Return the (X, Y) coordinate for the center point of the cell that contains the specified text.  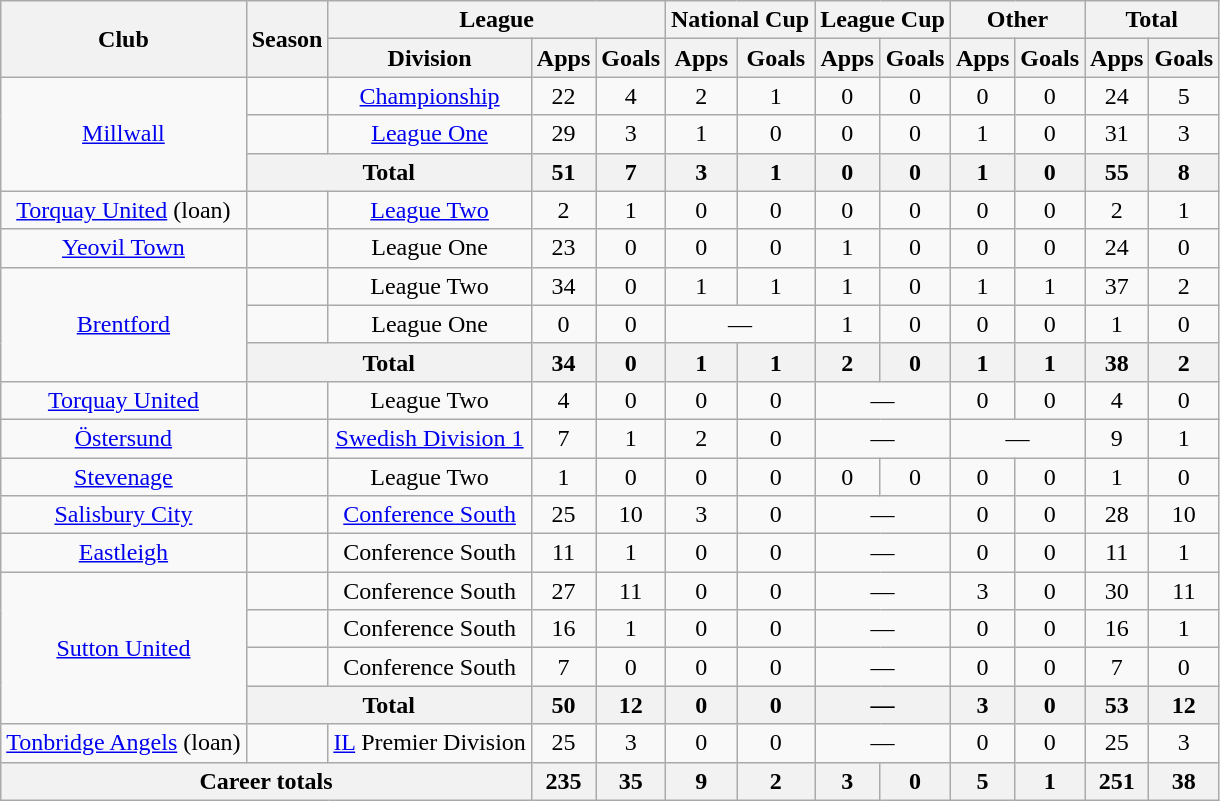
Torquay United (124, 400)
Brentford (124, 324)
League Cup (883, 20)
Östersund (124, 438)
Tonbridge Angels (loan) (124, 743)
50 (563, 705)
51 (563, 172)
Season (287, 39)
Torquay United (loan) (124, 210)
27 (563, 591)
8 (1184, 172)
37 (1117, 286)
Stevenage (124, 477)
Championship (430, 96)
Yeovil Town (124, 248)
Division (430, 58)
Club (124, 39)
Eastleigh (124, 553)
29 (563, 134)
28 (1117, 515)
League (497, 20)
22 (563, 96)
Career totals (266, 781)
National Cup (740, 20)
Sutton United (124, 648)
Swedish Division 1 (430, 438)
Salisbury City (124, 515)
53 (1117, 705)
30 (1117, 591)
55 (1117, 172)
235 (563, 781)
IL Premier Division (430, 743)
35 (631, 781)
Other (1017, 20)
31 (1117, 134)
251 (1117, 781)
Millwall (124, 134)
23 (563, 248)
